From the cell containing the given text, extract its center point as (X, Y) coordinate. 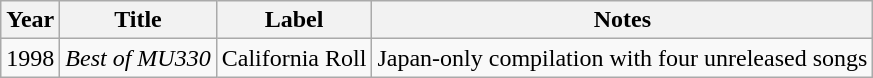
Japan-only compilation with four unreleased songs (622, 58)
Notes (622, 20)
1998 (30, 58)
Label (294, 20)
Year (30, 20)
Best of MU330 (138, 58)
California Roll (294, 58)
Title (138, 20)
